Return the (x, y) coordinate for the center point of the cell that contains the specified text.  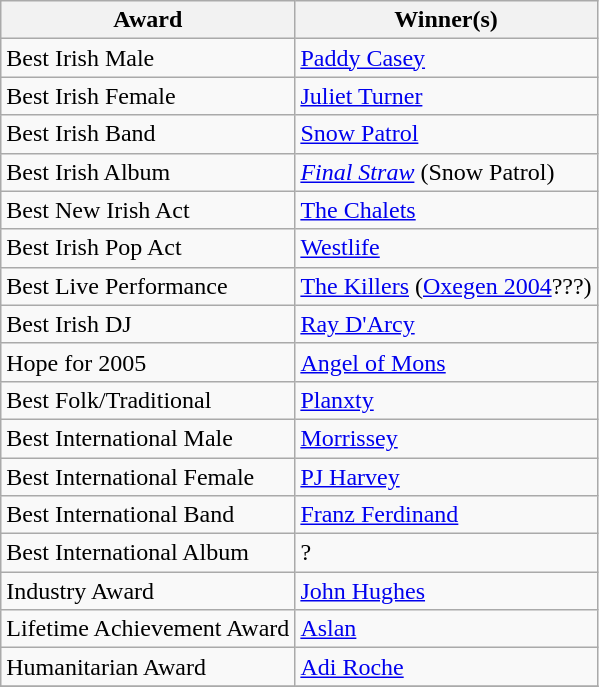
Best Irish Pop Act (148, 248)
Best New Irish Act (148, 210)
Best International Male (148, 438)
? (446, 553)
John Hughes (446, 591)
Best International Band (148, 515)
Best Irish Album (148, 172)
Paddy Casey (446, 58)
Adi Roche (446, 667)
Winner(s) (446, 20)
Planxty (446, 400)
Hope for 2005 (148, 362)
Final Straw (Snow Patrol) (446, 172)
Best Folk/Traditional (148, 400)
Franz Ferdinand (446, 515)
Best Live Performance (148, 286)
Best Irish DJ (148, 324)
Ray D'Arcy (446, 324)
Best Irish Male (148, 58)
PJ Harvey (446, 477)
Westlife (446, 248)
Best Irish Female (148, 96)
Juliet Turner (446, 96)
Angel of Mons (446, 362)
Best International Female (148, 477)
Lifetime Achievement Award (148, 629)
The Killers (Oxegen 2004???) (446, 286)
Snow Patrol (446, 134)
Best International Album (148, 553)
Humanitarian Award (148, 667)
Aslan (446, 629)
Morrissey (446, 438)
Best Irish Band (148, 134)
Award (148, 20)
The Chalets (446, 210)
Industry Award (148, 591)
